Search for the cell housing the specified text and yield its [X, Y] center coordinate. 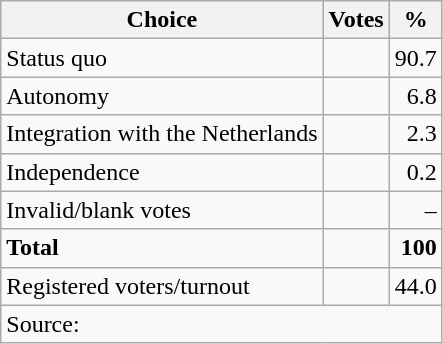
Autonomy [162, 96]
2.3 [416, 134]
– [416, 210]
100 [416, 248]
Independence [162, 172]
6.8 [416, 96]
Registered voters/turnout [162, 286]
Integration with the Netherlands [162, 134]
Choice [162, 20]
44.0 [416, 286]
Source: [222, 324]
Votes [356, 20]
Total [162, 248]
% [416, 20]
0.2 [416, 172]
90.7 [416, 58]
Invalid/blank votes [162, 210]
Status quo [162, 58]
